Pinpoint the cell where the given text exists, returning its (X, Y) midpoint coordinate. 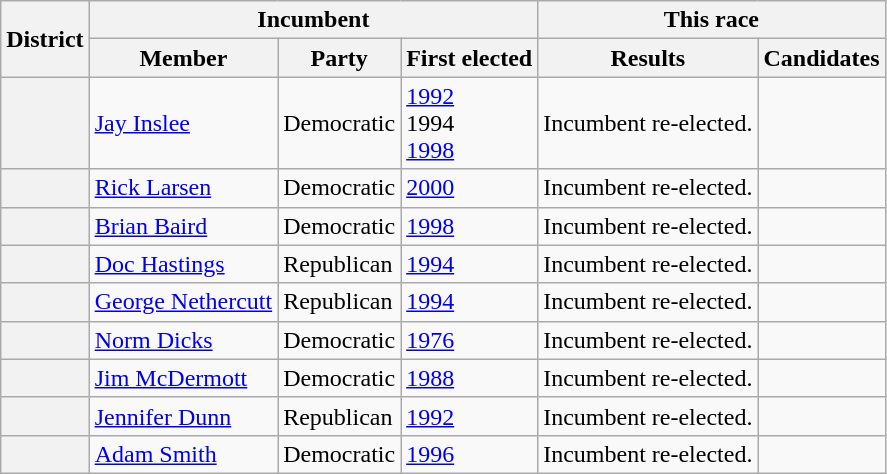
Brian Baird (184, 226)
Jay Inslee (184, 123)
Jim McDermott (184, 378)
1992 (470, 416)
1996 (470, 454)
Adam Smith (184, 454)
This race (712, 20)
2000 (470, 188)
Doc Hastings (184, 264)
Rick Larsen (184, 188)
Member (184, 58)
George Nethercutt (184, 302)
19921994 1998 (470, 123)
Party (340, 58)
1976 (470, 340)
1988 (470, 378)
Jennifer Dunn (184, 416)
Results (648, 58)
1998 (470, 226)
Norm Dicks (184, 340)
Incumbent (314, 20)
First elected (470, 58)
District (45, 39)
Candidates (822, 58)
